Return (X, Y) of the center of cell containing provided text 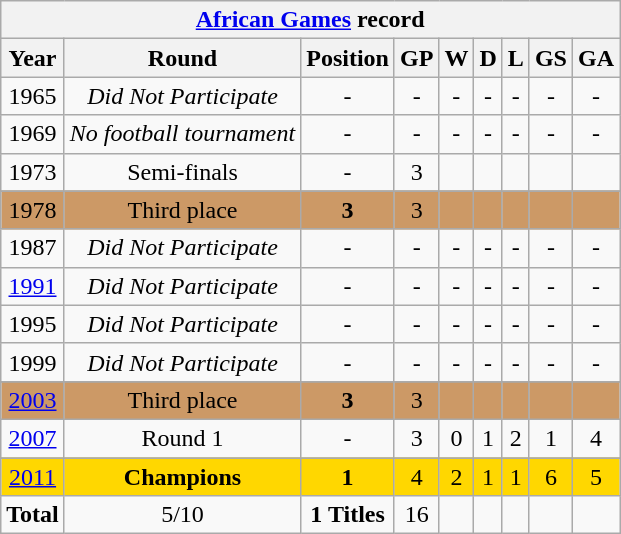
1973 (33, 172)
Semi-finals (182, 172)
Total (33, 515)
GA (596, 58)
1987 (33, 248)
0 (456, 438)
2003 (33, 400)
No football tournament (182, 134)
Round (182, 58)
5/10 (182, 515)
1965 (33, 96)
16 (416, 515)
Champions (182, 477)
1978 (33, 210)
1999 (33, 362)
2011 (33, 477)
1991 (33, 286)
Year (33, 58)
6 (550, 477)
GP (416, 58)
L (516, 58)
African Games record (310, 20)
5 (596, 477)
W (456, 58)
1995 (33, 324)
Round 1 (182, 438)
1969 (33, 134)
D (488, 58)
2007 (33, 438)
GS (550, 58)
Position (348, 58)
1 Titles (348, 515)
